Return the [X, Y] coordinate for the center point of the cell that contains the specified text.  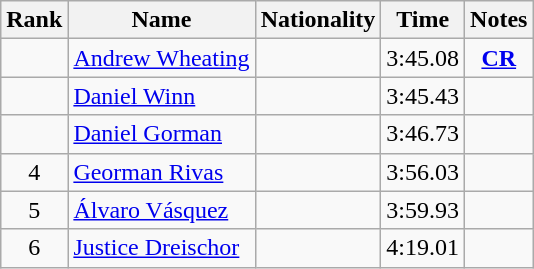
Daniel Gorman [162, 134]
Andrew Wheating [162, 58]
Nationality [318, 20]
Rank [34, 20]
6 [34, 248]
Notes [499, 20]
3:56.03 [423, 172]
5 [34, 210]
4 [34, 172]
CR [499, 58]
Álvaro Vásquez [162, 210]
Georman Rivas [162, 172]
Daniel Winn [162, 96]
Name [162, 20]
3:45.08 [423, 58]
3:45.43 [423, 96]
Time [423, 20]
3:59.93 [423, 210]
4:19.01 [423, 248]
Justice Dreischor [162, 248]
3:46.73 [423, 134]
